Capture the cell that displays the provided text and extract its (x, y) central coordinate. 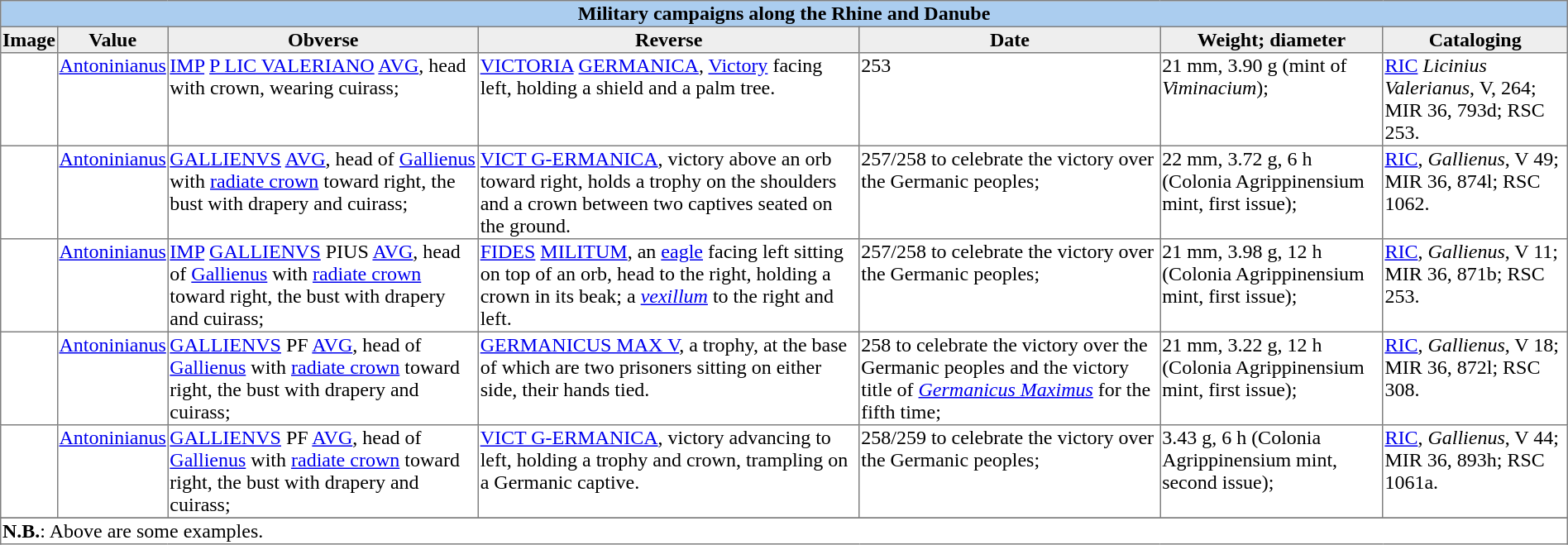
VICT G-ERMANICA, victory advancing to left, holding a trophy and crown, trampling on a Germanic captive. (668, 471)
VICTORIA GERMANICA, Victory facing left, holding a shield and a palm tree. (668, 99)
Reverse (668, 40)
RIC Licinius Valerianus, V, 264; MIR 36, 793d; RSC 253. (1475, 99)
Image (29, 40)
IMP GALLIENVS PIUS AVG, head of Gallienus with radiate crown toward right, the bust with drapery and cuirass; (323, 285)
Cataloging (1475, 40)
258 to celebrate the victory over the Germanic peoples and the victory title of Germanicus Maximus for the fifth time; (1010, 378)
FIDES MILITUM, an eagle facing left sitting on top of an orb, head to the right, holding a crown in its beak; a vexillum to the right and left. (668, 285)
Military campaigns along the Rhine and Danube (784, 14)
258/259 to celebrate the victory over the Germanic peoples; (1010, 471)
22 mm, 3.72 g, 6 h (Colonia Agrippinensium mint, first issue); (1272, 192)
GERMANICUS MAX V, a trophy, at the base of which are two prisoners sitting on either side, their hands tied. (668, 378)
21 mm, 3.22 g, 12 h (Colonia Agrippinensium mint, first issue); (1272, 378)
3.43 g, 6 h (Colonia Agrippinensium mint, second issue); (1272, 471)
Obverse (323, 40)
21 mm, 3.90 g (mint of Viminacium); (1272, 99)
VICT G-ERMANICA, victory above an orb toward right, holds a trophy on the shoulders and a crown between two captives seated on the ground. (668, 192)
N.B.: Above are some examples. (784, 531)
RIC, Gallienus, V 49; MIR 36, 874l; RSC 1062. (1475, 192)
21 mm, 3.98 g, 12 h (Colonia Agrippinensium mint, first issue); (1272, 285)
IMP P LIC VALERIANO AVG, head with crown, wearing cuirass; (323, 99)
RIC, Gallienus, V 11; MIR 36, 871b; RSC 253. (1475, 285)
Weight; diameter (1272, 40)
Value (112, 40)
RIC, Gallienus, V 18; MIR 36, 872l; RSC 308. (1475, 378)
GALLIENVS AVG, head of Gallienus with radiate crown toward right, the bust with drapery and cuirass; (323, 192)
RIC, Gallienus, V 44; MIR 36, 893h; RSC 1061a. (1475, 471)
253 (1010, 99)
Date (1010, 40)
